Return [X, Y] of the center of cell containing provided text 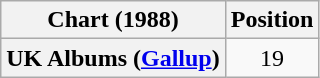
19 [272, 58]
Position [272, 20]
Chart (1988) [113, 20]
UK Albums (Gallup) [113, 58]
